Return the (x, y) coordinate for the center point of the cell that contains the specified text.  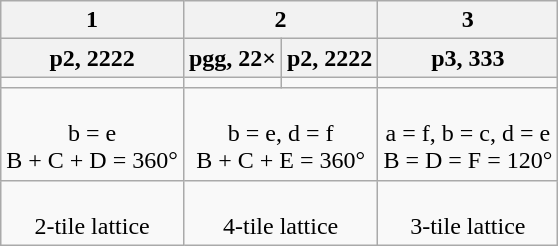
b = e, d = fB + C + E = 360° (280, 134)
pgg, 22× (232, 58)
p3, 333 (468, 58)
1 (92, 20)
b = eB + C + D = 360° (92, 134)
3-tile lattice (468, 212)
3 (468, 20)
a = f, b = c, d = eB = D = F = 120° (468, 134)
2-tile lattice (92, 212)
4-tile lattice (280, 212)
2 (280, 20)
